Identify which cell holds the provided text, then report its [x, y] central coordinate. 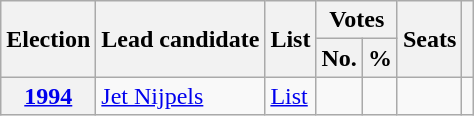
Jet Nijpels [180, 96]
Votes [356, 20]
1994 [48, 96]
Election [48, 39]
Seats [429, 39]
% [380, 58]
No. [339, 58]
Lead candidate [180, 39]
